Return the [X, Y] coordinate for the center point of the cell that contains the specified text.  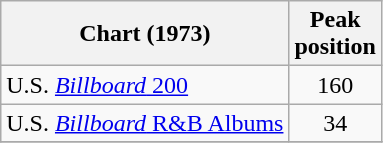
160 [335, 85]
U.S. Billboard R&B Albums [145, 123]
Peakposition [335, 34]
34 [335, 123]
Chart (1973) [145, 34]
U.S. Billboard 200 [145, 85]
